Locate the cell with the specified text and output its [X, Y] center coordinate. 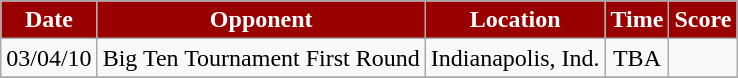
Score [703, 20]
Date [49, 20]
Indianapolis, Ind. [515, 58]
Big Ten Tournament First Round [261, 58]
03/04/10 [49, 58]
Location [515, 20]
Opponent [261, 20]
Time [637, 20]
TBA [637, 58]
